Find where the given text appears and provide that cell's center as [x, y] coordinate. 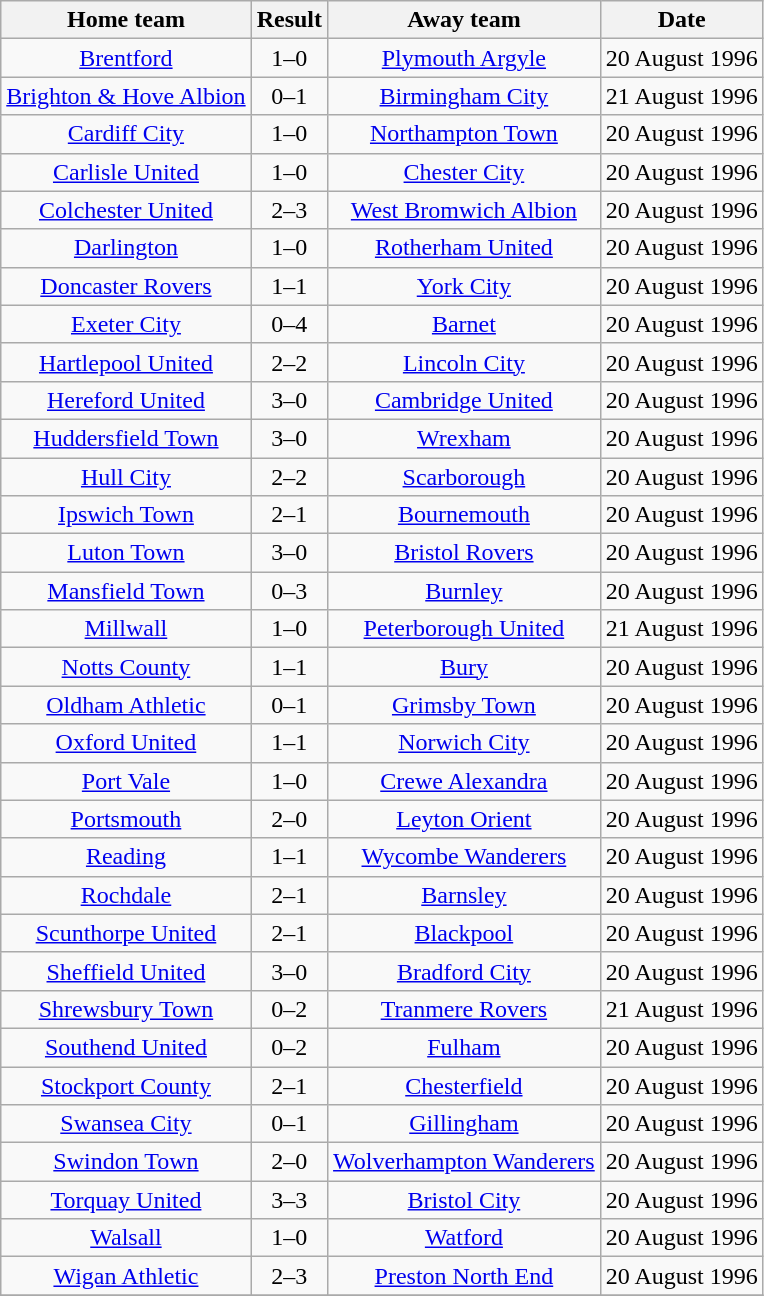
Hull City [126, 477]
Barnsley [464, 895]
Watford [464, 1238]
Chesterfield [464, 1085]
Southend United [126, 1047]
Portsmouth [126, 819]
Crewe Alexandra [464, 781]
Wycombe Wanderers [464, 857]
Northampton Town [464, 134]
Luton Town [126, 553]
3–3 [289, 1200]
Notts County [126, 667]
Oldham Athletic [126, 705]
Doncaster Rovers [126, 286]
Ipswich Town [126, 515]
Cardiff City [126, 134]
Preston North End [464, 1276]
0–3 [289, 591]
Lincoln City [464, 362]
Torquay United [126, 1200]
Bury [464, 667]
Scarborough [464, 477]
Exeter City [126, 324]
Hartlepool United [126, 362]
Barnet [464, 324]
Bristol Rovers [464, 553]
Huddersfield Town [126, 438]
Wigan Athletic [126, 1276]
Wrexham [464, 438]
Result [289, 20]
Grimsby Town [464, 705]
Blackpool [464, 933]
Fulham [464, 1047]
Bournemouth [464, 515]
Chester City [464, 172]
Norwich City [464, 743]
Away team [464, 20]
Millwall [126, 629]
Oxford United [126, 743]
Wolverhampton Wanderers [464, 1162]
Reading [126, 857]
Brentford [126, 58]
Port Vale [126, 781]
York City [464, 286]
Tranmere Rovers [464, 1009]
Colchester United [126, 210]
Swansea City [126, 1124]
Plymouth Argyle [464, 58]
Home team [126, 20]
Shrewsbury Town [126, 1009]
Walsall [126, 1238]
0–4 [289, 324]
Carlisle United [126, 172]
Date [682, 20]
Cambridge United [464, 400]
Swindon Town [126, 1162]
Brighton & Hove Albion [126, 96]
Darlington [126, 248]
Rotherham United [464, 248]
Peterborough United [464, 629]
Gillingham [464, 1124]
Leyton Orient [464, 819]
Rochdale [126, 895]
Hereford United [126, 400]
Bradford City [464, 971]
Mansfield Town [126, 591]
Scunthorpe United [126, 933]
Stockport County [126, 1085]
Birmingham City [464, 96]
West Bromwich Albion [464, 210]
Burnley [464, 591]
Bristol City [464, 1200]
Sheffield United [126, 971]
